Provide the [x, y] coordinate of the cell's center where the given text is located.  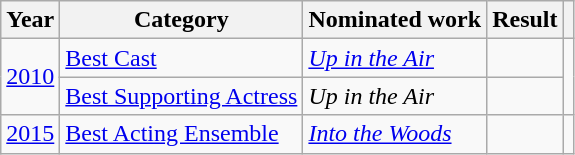
2015 [30, 134]
Best Supporting Actress [182, 96]
Best Acting Ensemble [182, 134]
Result [525, 20]
Into the Woods [395, 134]
Best Cast [182, 58]
Category [182, 20]
2010 [30, 77]
Year [30, 20]
Nominated work [395, 20]
